Output the [X, Y] coordinate of the center of the cell containing the given text.  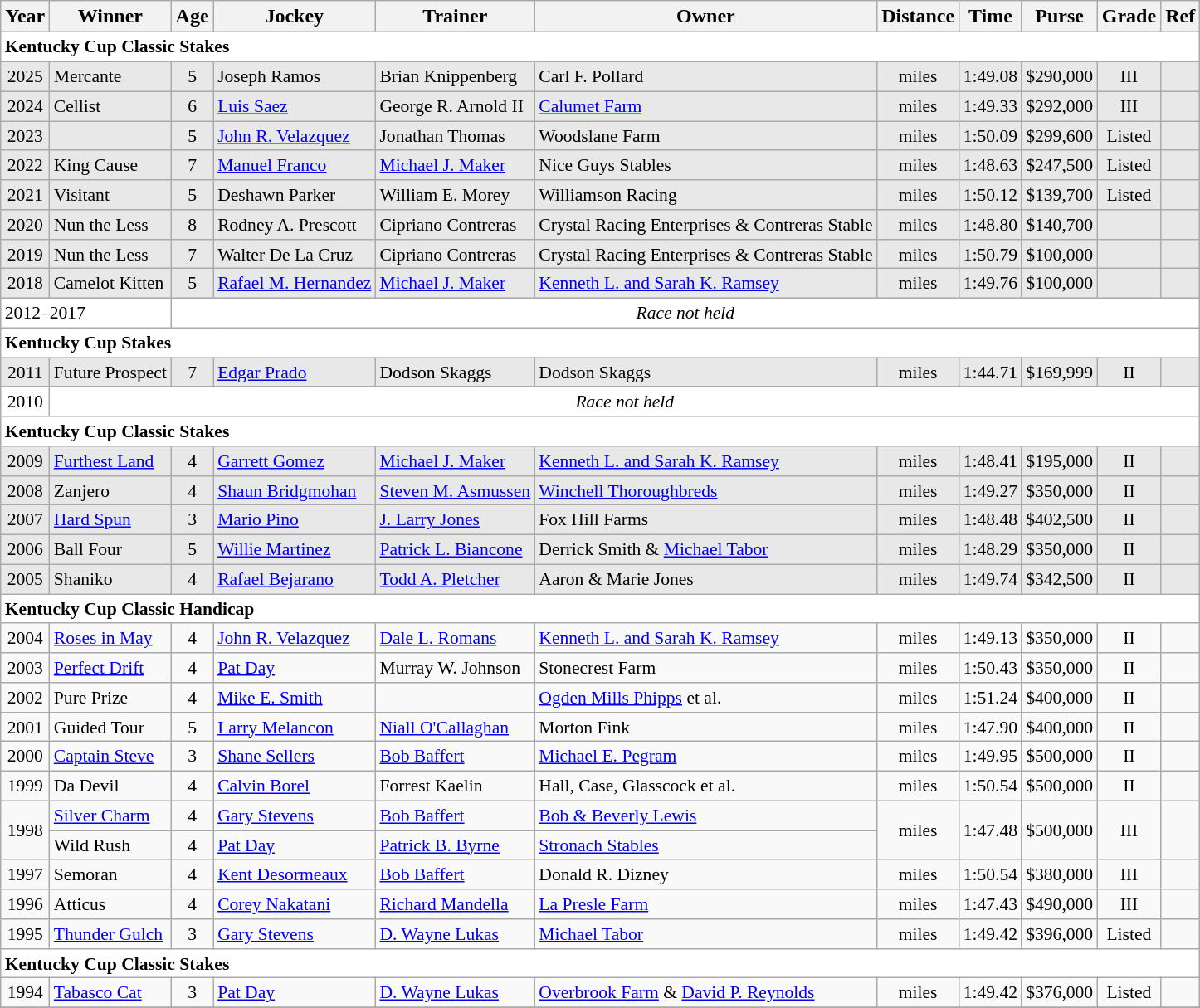
Calvin Borel [294, 786]
$290,000 [1059, 76]
Morton Fink [705, 727]
Da Devil [110, 786]
Brian Knippenberg [455, 76]
Thunder Gulch [110, 934]
2001 [25, 727]
2012–2017 [86, 313]
Wild Rush [110, 845]
Steven M. Asmussen [455, 490]
$396,000 [1059, 934]
Zanjero [110, 490]
Ogden Mills Phipps et al. [705, 698]
Winchell Thoroughbreds [705, 490]
2019 [25, 254]
Time [991, 17]
Semoran [110, 874]
1:49.27 [991, 490]
1:49.95 [991, 757]
Ball Four [110, 549]
Captain Steve [110, 757]
Niall O'Callaghan [455, 727]
Fox Hill Farms [705, 520]
Jonathan Thomas [455, 136]
William E. Morey [455, 195]
Grade [1129, 17]
Tabasco Cat [110, 993]
1:49.08 [991, 76]
Cellist [110, 106]
Purse [1059, 17]
Jockey [294, 17]
Michael E. Pegram [705, 757]
Richard Mandella [455, 904]
Mercante [110, 76]
Winner [110, 17]
Guided Tour [110, 727]
Deshawn Parker [294, 195]
6 [193, 106]
Hard Spun [110, 520]
Year [25, 17]
$292,000 [1059, 106]
$402,500 [1059, 520]
1997 [25, 874]
2007 [25, 520]
2003 [25, 668]
1995 [25, 934]
2018 [25, 284]
1:50.79 [991, 254]
$380,000 [1059, 874]
2002 [25, 698]
2009 [25, 461]
$299,600 [1059, 136]
$490,000 [1059, 904]
Walter De La Cruz [294, 254]
Derrick Smith & Michael Tabor [705, 549]
2025 [25, 76]
Aaron & Marie Jones [705, 579]
Atticus [110, 904]
Corey Nakatani [294, 904]
Shaun Bridgmohan [294, 490]
1:48.41 [991, 461]
$169,999 [1059, 373]
$195,000 [1059, 461]
Calumet Farm [705, 106]
J. Larry Jones [455, 520]
Michael Tabor [705, 934]
$342,500 [1059, 579]
Distance [918, 17]
Larry Melancon [294, 727]
1998 [25, 830]
Ref [1180, 17]
1:50.43 [991, 668]
Mike E. Smith [294, 698]
2005 [25, 579]
Furthest Land [110, 461]
1:48.63 [991, 165]
2022 [25, 165]
1:47.48 [991, 830]
Roses in May [110, 638]
2024 [25, 106]
2004 [25, 638]
King Cause [110, 165]
Shane Sellers [294, 757]
Rafael M. Hernandez [294, 284]
Luis Saez [294, 106]
1:48.29 [991, 549]
2021 [25, 195]
Williamson Racing [705, 195]
$140,700 [1059, 225]
Nice Guys Stables [705, 165]
Shaniko [110, 579]
Bob & Beverly Lewis [705, 816]
Manuel Franco [294, 165]
1:47.90 [991, 727]
Trainer [455, 17]
Garrett Gomez [294, 461]
$139,700 [1059, 195]
1994 [25, 993]
1:50.09 [991, 136]
2011 [25, 373]
Pure Prize [110, 698]
2023 [25, 136]
Age [193, 17]
Willie Martinez [294, 549]
1:51.24 [991, 698]
1:50.12 [991, 195]
Stronach Stables [705, 845]
1:49.74 [991, 579]
1:49.13 [991, 638]
Donald R. Dizney [705, 874]
2020 [25, 225]
Rafael Bejarano [294, 579]
Mario Pino [294, 520]
8 [193, 225]
Murray W. Johnson [455, 668]
Kentucky Cup Stakes [601, 343]
Camelot Kitten [110, 284]
1:49.33 [991, 106]
Woodslane Farm [705, 136]
1:48.80 [991, 225]
Future Prospect [110, 373]
1996 [25, 904]
2010 [25, 402]
Dale L. Romans [455, 638]
2000 [25, 757]
Rodney A. Prescott [294, 225]
Carl F. Pollard [705, 76]
2006 [25, 549]
Perfect Drift [110, 668]
Joseph Ramos [294, 76]
1:44.71 [991, 373]
Overbrook Farm & David P. Reynolds [705, 993]
Hall, Case, Glasscock et al. [705, 786]
1:47.43 [991, 904]
Forrest Kaelin [455, 786]
2008 [25, 490]
Kentucky Cup Classic Handicap [601, 609]
La Presle Farm [705, 904]
1:48.48 [991, 520]
Silver Charm [110, 816]
Todd A. Pletcher [455, 579]
1999 [25, 786]
George R. Arnold II [455, 106]
Stonecrest Farm [705, 668]
Owner [705, 17]
Kent Desormeaux [294, 874]
1:49.76 [991, 284]
Visitant [110, 195]
Edgar Prado [294, 373]
Patrick L. Biancone [455, 549]
Patrick B. Byrne [455, 845]
$247,500 [1059, 165]
$376,000 [1059, 993]
